Return the [X, Y] coordinate for the center point of the cell that contains the specified text.  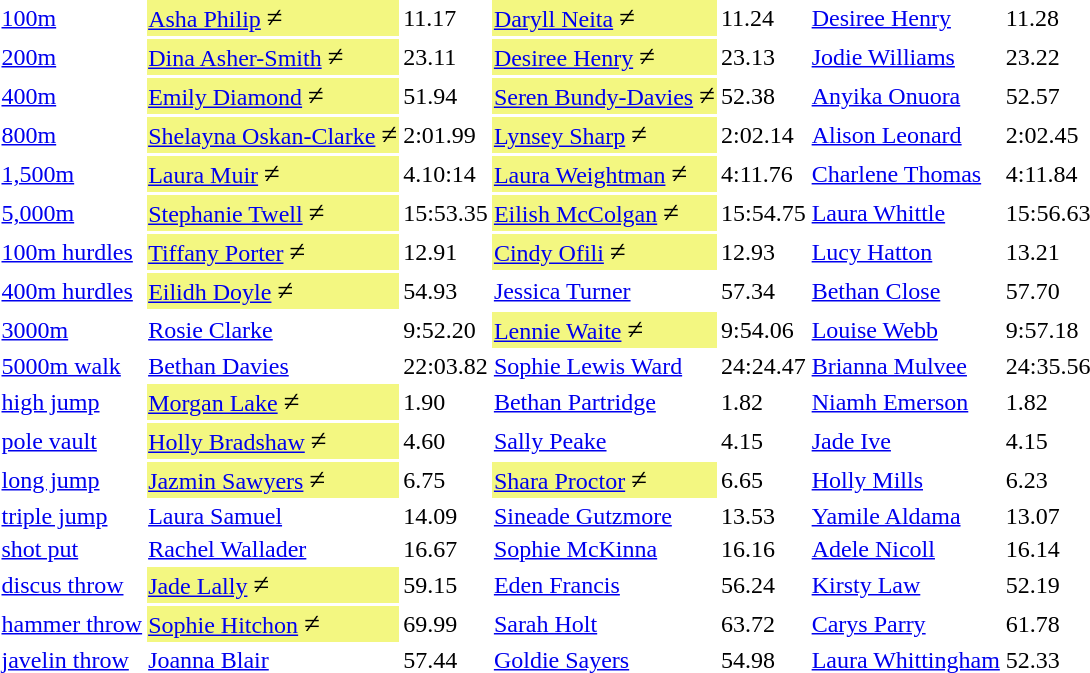
Lynsey Sharp ≠ [604, 135]
9:54.06 [763, 330]
Seren Bundy-Davies ≠ [604, 96]
Tiffany Porter ≠ [273, 252]
15:54.75 [763, 213]
Lennie Waite ≠ [604, 330]
pole vault [72, 441]
51.94 [446, 96]
1.82 [763, 402]
Jade Lally ≠ [273, 585]
Desiree Henry [906, 18]
Eden Francis [604, 585]
14.09 [446, 516]
Holly Bradshaw ≠ [273, 441]
Sophie McKinna [604, 549]
9:52.20 [446, 330]
Sophie Lewis Ward [604, 366]
Laura Samuel [273, 516]
52.38 [763, 96]
800m [72, 135]
Sophie Hitchon ≠ [273, 624]
16.16 [763, 549]
5,000m [72, 213]
63.72 [763, 624]
Sineade Gutzmore [604, 516]
Morgan Lake ≠ [273, 402]
Laura Muir ≠ [273, 174]
57.34 [763, 291]
Sally Peake [604, 441]
Desiree Henry ≠ [604, 57]
6.65 [763, 480]
1.90 [446, 402]
1,500m [72, 174]
Asha Philip ≠ [273, 18]
2:02.14 [763, 135]
Eilish McColgan ≠ [604, 213]
Daryll Neita ≠ [604, 18]
Shara Proctor ≠ [604, 480]
Jade Ive [906, 441]
Dina Asher-Smith ≠ [273, 57]
Laura Weightman ≠ [604, 174]
400m hurdles [72, 291]
23.11 [446, 57]
shot put [72, 549]
Jessica Turner [604, 291]
Laura Whittle [906, 213]
4.10:14 [446, 174]
Carys Parry [906, 624]
3000m [72, 330]
11.17 [446, 18]
Louise Webb [906, 330]
16.67 [446, 549]
6.75 [446, 480]
Shelayna Oskan-Clarke ≠ [273, 135]
11.24 [763, 18]
22:03.82 [446, 366]
12.93 [763, 252]
discus throw [72, 585]
24:24.47 [763, 366]
Rosie Clarke [273, 330]
400m [72, 96]
hammer throw [72, 624]
Niamh Emerson [906, 402]
2:01.99 [446, 135]
4:11.76 [763, 174]
Bethan Close [906, 291]
Rachel Wallader [273, 549]
69.99 [446, 624]
4.60 [446, 441]
long jump [72, 480]
Charlene Thomas [906, 174]
Eilidh Doyle ≠ [273, 291]
Stephanie Twell ≠ [273, 213]
23.13 [763, 57]
Alison Leonard [906, 135]
Holly Mills [906, 480]
13.53 [763, 516]
56.24 [763, 585]
100m [72, 18]
Lucy Hatton [906, 252]
200m [72, 57]
triple jump [72, 516]
5000m walk [72, 366]
Sarah Holt [604, 624]
Bethan Partridge [604, 402]
Anyika Onuora [906, 96]
15:53.35 [446, 213]
Bethan Davies [273, 366]
54.93 [446, 291]
4.15 [763, 441]
Kirsty Law [906, 585]
12.91 [446, 252]
100m hurdles [72, 252]
Adele Nicoll [906, 549]
Emily Diamond ≠ [273, 96]
Yamile Aldama [906, 516]
59.15 [446, 585]
Jodie Williams [906, 57]
high jump [72, 402]
Brianna Mulvee [906, 366]
Jazmin Sawyers ≠ [273, 480]
Cindy Ofili ≠ [604, 252]
